Return (x, y) of the center of cell containing provided text 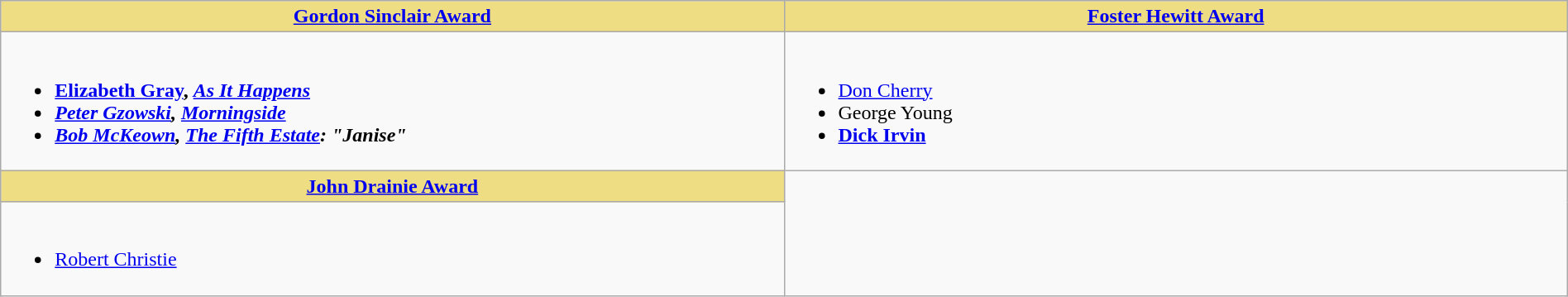
Foster Hewitt Award (1176, 17)
Elizabeth Gray, As It HappensPeter Gzowski, MorningsideBob McKeown, The Fifth Estate: "Janise" (392, 101)
Don Cherry George YoungDick Irvin (1176, 101)
John Drainie Award (392, 186)
Gordon Sinclair Award (392, 17)
Robert Christie (392, 248)
